Provide the [X, Y] coordinate of the cell's center where the given text is located.  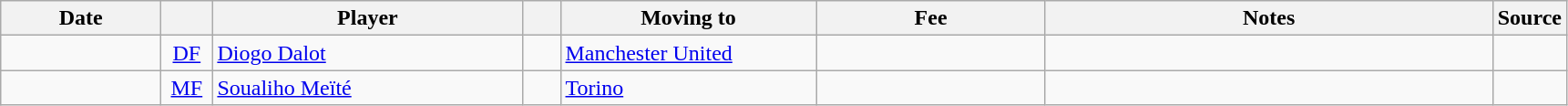
Player [368, 18]
Fee [931, 18]
DF [187, 53]
Diogo Dalot [368, 53]
Date [81, 18]
Moving to [689, 18]
Torino [689, 88]
MF [187, 88]
Source [1529, 18]
Soualiho Meïté [368, 88]
Notes [1268, 18]
Manchester United [689, 53]
